Return the [X, Y] coordinate for the center point of the cell that contains the specified text.  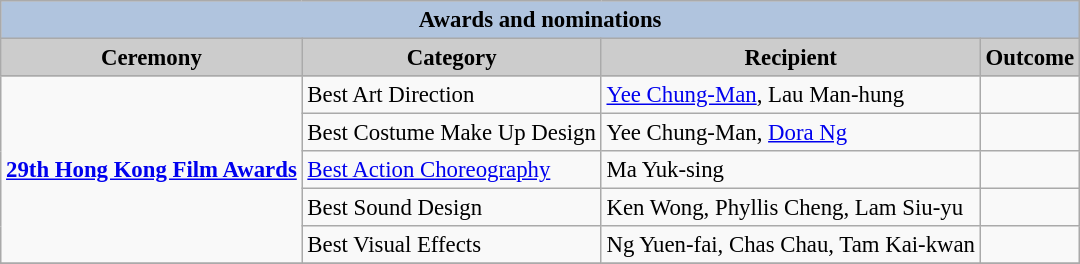
Awards and nominations [540, 20]
Best Sound Design [452, 208]
Best Action Choreography [452, 170]
Ma Yuk-sing [790, 170]
Outcome [1030, 58]
Yee Chung-Man, Lau Man-hung [790, 95]
Ken Wong, Phyllis Cheng, Lam Siu-yu [790, 208]
Ng Yuen-fai, Chas Chau, Tam Kai-kwan [790, 245]
Best Art Direction [452, 95]
Category [452, 58]
Yee Chung-Man, Dora Ng [790, 133]
Best Visual Effects [452, 245]
Best Costume Make Up Design [452, 133]
Recipient [790, 58]
29th Hong Kong Film Awards [152, 170]
Ceremony [152, 58]
